Locate the cell with the specified text and output its (x, y) center coordinate. 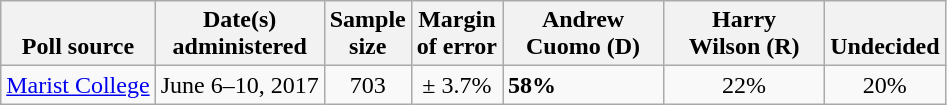
Marginof error (456, 34)
Samplesize (368, 34)
22% (744, 85)
Poll source (78, 34)
Marist College (78, 85)
± 3.7% (456, 85)
June 6–10, 2017 (240, 85)
Undecided (885, 34)
20% (885, 85)
AndrewCuomo (D) (582, 34)
703 (368, 85)
Date(s)administered (240, 34)
58% (582, 85)
HarryWilson (R) (744, 34)
